Determine the (X, Y) coordinate at the center of the cell enclosing the given text.  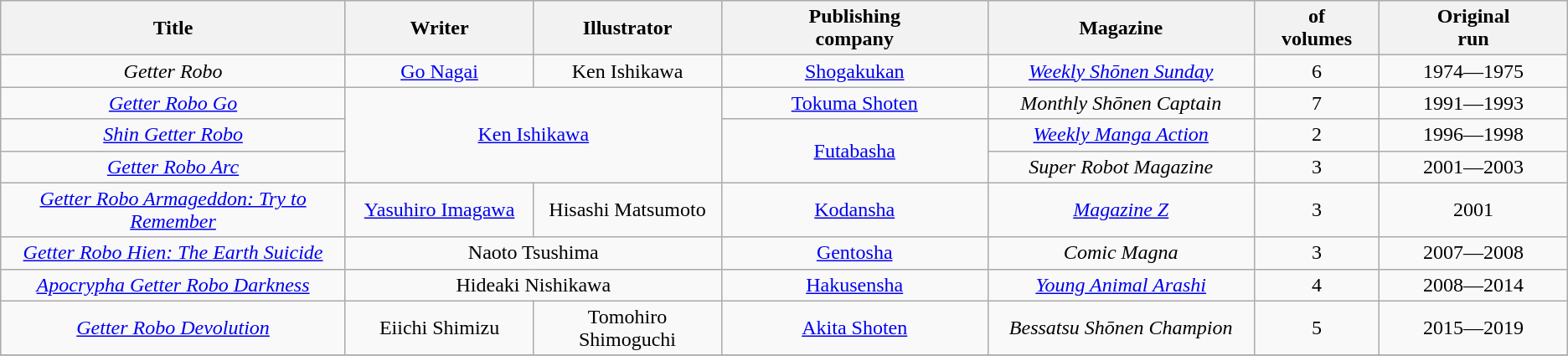
1974—1975 (1473, 71)
Gentosha (854, 253)
1991—1993 (1473, 103)
Title (173, 28)
2008—2014 (1473, 285)
7 (1317, 103)
Bessatsu Shōnen Champion (1121, 328)
1996—1998 (1473, 135)
Getter Robo Devolution (173, 328)
ofvolumes (1317, 28)
Tomohiro Shimoguchi (627, 328)
Young Animal Arashi (1121, 285)
Weekly Shōnen Sunday (1121, 71)
Hakusensha (854, 285)
4 (1317, 285)
Akita Shoten (854, 328)
Publishingcompany (854, 28)
Getter Robo Hien: The Earth Suicide (173, 253)
Eiichi Shimizu (439, 328)
Monthly Shōnen Captain (1121, 103)
Getter Robo Go (173, 103)
Weekly Manga Action (1121, 135)
Yasuhiro Imagawa (439, 209)
Tokuma Shoten (854, 103)
Comic Magna (1121, 253)
Writer (439, 28)
Shogakukan (854, 71)
Naoto Tsushima (533, 253)
Magazine Z (1121, 209)
Getter Robo (173, 71)
2 (1317, 135)
Hideaki Nishikawa (533, 285)
Apocrypha Getter Robo Darkness (173, 285)
Shin Getter Robo (173, 135)
6 (1317, 71)
Go Nagai (439, 71)
Illustrator (627, 28)
Originalrun (1473, 28)
2001—2003 (1473, 167)
Getter Robo Arc (173, 167)
2015—2019 (1473, 328)
2001 (1473, 209)
5 (1317, 328)
Hisashi Matsumoto (627, 209)
Magazine (1121, 28)
Kodansha (854, 209)
2007—2008 (1473, 253)
Futabasha (854, 151)
Getter Robo Armageddon: Try to Remember (173, 209)
Super Robot Magazine (1121, 167)
